Pinpoint the cell where the given text exists, returning its (X, Y) midpoint coordinate. 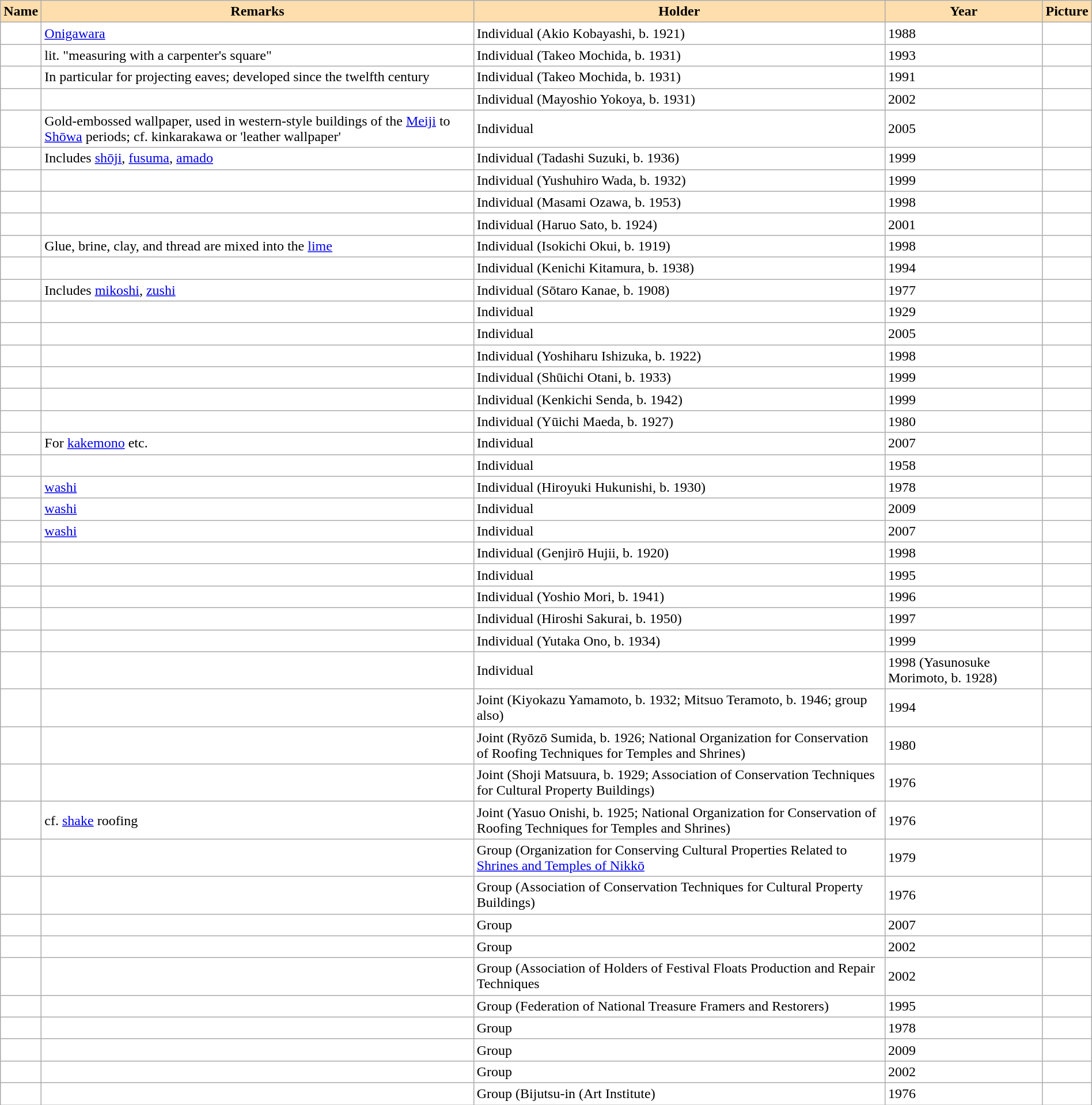
2001 (963, 224)
Onigawara (257, 33)
Includes mikoshi, zushi (257, 290)
Individual (Shūichi Otani, b. 1933) (679, 378)
Individual (Yushuhiro Wada, b. 1932) (679, 180)
Individual (Akio Kobayashi, b. 1921) (679, 33)
Holder (679, 12)
Individual (Masami Ozawa, b. 1953) (679, 202)
Group (Bijutsu-in (Art Institute) (679, 1093)
Group (Organization for Conserving Cultural Properties Related to Shrines and Temples of Nikkō (679, 858)
Glue, brine, clay, and thread are mixed into the lime (257, 246)
In particular for projecting eaves; developed since the twelfth century (257, 77)
1988 (963, 33)
Name (21, 12)
Joint (Ryōzō Sumida, b. 1926; National Organization for Conservation of Roofing Techniques for Temples and Shrines) (679, 745)
1991 (963, 77)
Individual (Isokichi Okui, b. 1919) (679, 246)
Individual (Mayoshio Yokoya, b. 1931) (679, 99)
1996 (963, 597)
Remarks (257, 12)
Individual (Yoshiharu Ishizuka, b. 1922) (679, 356)
1979 (963, 858)
1977 (963, 290)
Individual (Sōtaro Kanae, b. 1908) (679, 290)
Individual (Hiroyuki Hukunishi, b. 1930) (679, 487)
lit. "measuring with a carpenter's square" (257, 55)
Individual (Yutaka Ono, b. 1934) (679, 641)
Group (Federation of National Treasure Framers and Restorers) (679, 1006)
cf. shake roofing (257, 820)
Gold-embossed wallpaper, used in western-style buildings of the Meiji to Shōwa periods; cf. kinkarakawa or 'leather wallpaper' (257, 129)
1997 (963, 618)
Individual (Yūichi Maeda, b. 1927) (679, 422)
Year (963, 12)
Individual (Kenkichi Senda, b. 1942) (679, 400)
Joint (Yasuo Onishi, b. 1925; National Organization for Conservation of Roofing Techniques for Temples and Shrines) (679, 820)
1998 (Yasunosuke Morimoto, b. 1928) (963, 670)
For kakemono etc. (257, 443)
Individual (Kenichi Kitamura, b. 1938) (679, 268)
Joint (Shoji Matsuura, b. 1929; Association of Conservation Techniques for Cultural Property Buildings) (679, 783)
Includes shōji, fusuma, amado (257, 158)
Individual (Haruo Sato, b. 1924) (679, 224)
Individual (Yoshio Mori, b. 1941) (679, 597)
Joint (Kiyokazu Yamamoto, b. 1932; Mitsuo Teramoto, b. 1946; group also) (679, 708)
1958 (963, 465)
Individual (Hiroshi Sakurai, b. 1950) (679, 618)
Group (Association of Holders of Festival Floats Production and Repair Techniques (679, 977)
1993 (963, 55)
Group (Association of Conservation Techniques for Cultural Property Buildings) (679, 895)
Picture (1067, 12)
Individual (Tadashi Suzuki, b. 1936) (679, 158)
1929 (963, 312)
Individual (Genjirō Hujii, b. 1920) (679, 553)
